Capture the cell that displays the provided text and extract its [X, Y] central coordinate. 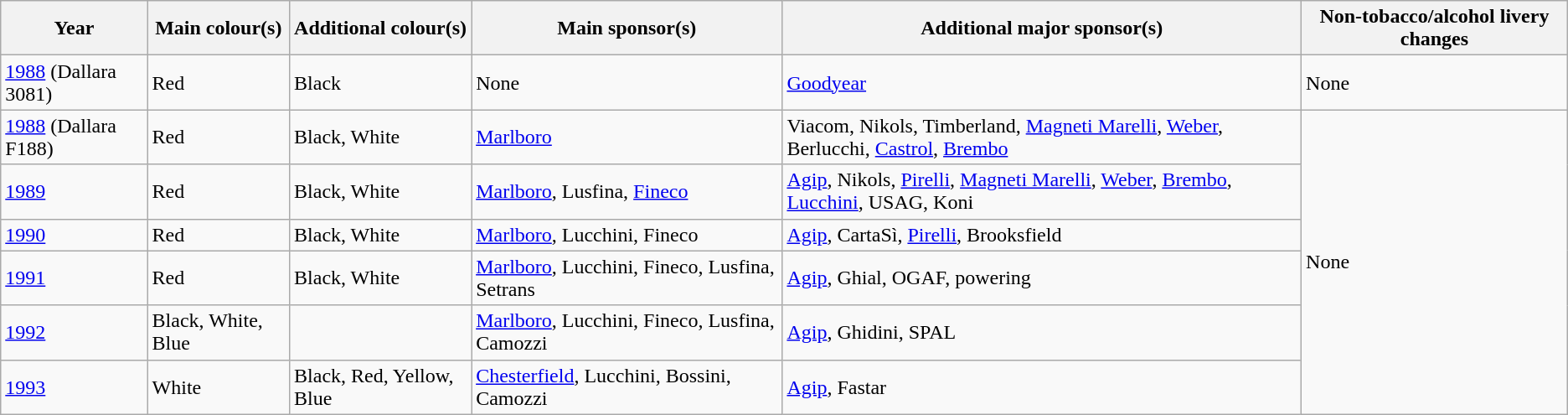
Additional colour(s) [380, 29]
1988 (Dallara 3081) [74, 82]
Viacom, Nikols, Timberland, Magneti Marelli, Weber, Berlucchi, Castrol, Brembo [1042, 137]
Black, Red, Yellow, Blue [380, 387]
Agip, Fastar [1042, 387]
Main sponsor(s) [627, 29]
Agip, Ghial, OGAF, powering [1042, 278]
Black [380, 82]
Non-tobacco/alcohol livery changes [1435, 29]
Marlboro, Lusfina, Fineco [627, 191]
1992 [74, 332]
Agip, Ghidini, SPAL [1042, 332]
Agip, CartaSì, Pirelli, Brooksfield [1042, 235]
White [218, 387]
Agip, Nikols, Pirelli, Magneti Marelli, Weber, Brembo, Lucchini, USAG, Koni [1042, 191]
Year [74, 29]
Marlboro, Lucchini, Fineco, Lusfina, Setrans [627, 278]
Main colour(s) [218, 29]
1991 [74, 278]
1988 (Dallara F188) [74, 137]
Additional major sponsor(s) [1042, 29]
Chesterfield, Lucchini, Bossini, Camozzi [627, 387]
Goodyear [1042, 82]
Marlboro [627, 137]
Marlboro, Lucchini, Fineco [627, 235]
1989 [74, 191]
Marlboro, Lucchini, Fineco, Lusfina, Camozzi [627, 332]
Black, White, Blue [218, 332]
1993 [74, 387]
1990 [74, 235]
